Capture the cell that displays the provided text and extract its (x, y) central coordinate. 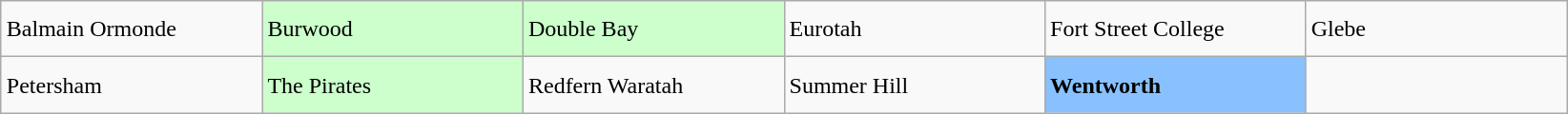
Petersham (132, 85)
Redfern Waratah (653, 85)
Burwood (393, 28)
Glebe (1436, 28)
Double Bay (653, 28)
Summer Hill (915, 85)
Wentworth (1176, 85)
The Pirates (393, 85)
Fort Street College (1176, 28)
Balmain Ormonde (132, 28)
Eurotah (915, 28)
